Find where the given text appears and provide that cell's center as [X, Y] coordinate. 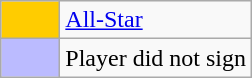
Player did not sign [156, 58]
All-Star [156, 20]
